Determine the [X, Y] coordinate at the center of the cell enclosing the given text.  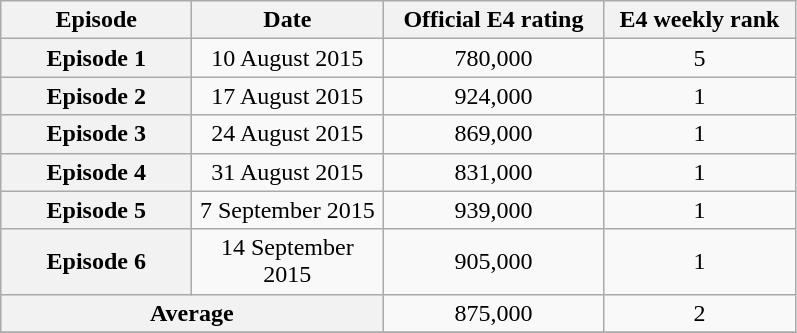
780,000 [494, 58]
17 August 2015 [288, 96]
31 August 2015 [288, 172]
Episode 2 [96, 96]
5 [700, 58]
10 August 2015 [288, 58]
924,000 [494, 96]
Episode 4 [96, 172]
905,000 [494, 262]
24 August 2015 [288, 134]
869,000 [494, 134]
Episode 1 [96, 58]
939,000 [494, 210]
14 September 2015 [288, 262]
Average [192, 313]
2 [700, 313]
875,000 [494, 313]
Episode 5 [96, 210]
831,000 [494, 172]
Date [288, 20]
Official E4 rating [494, 20]
Episode 6 [96, 262]
Episode 3 [96, 134]
Episode [96, 20]
E4 weekly rank [700, 20]
7 September 2015 [288, 210]
